From the cell containing the given text, extract its center point as [X, Y] coordinate. 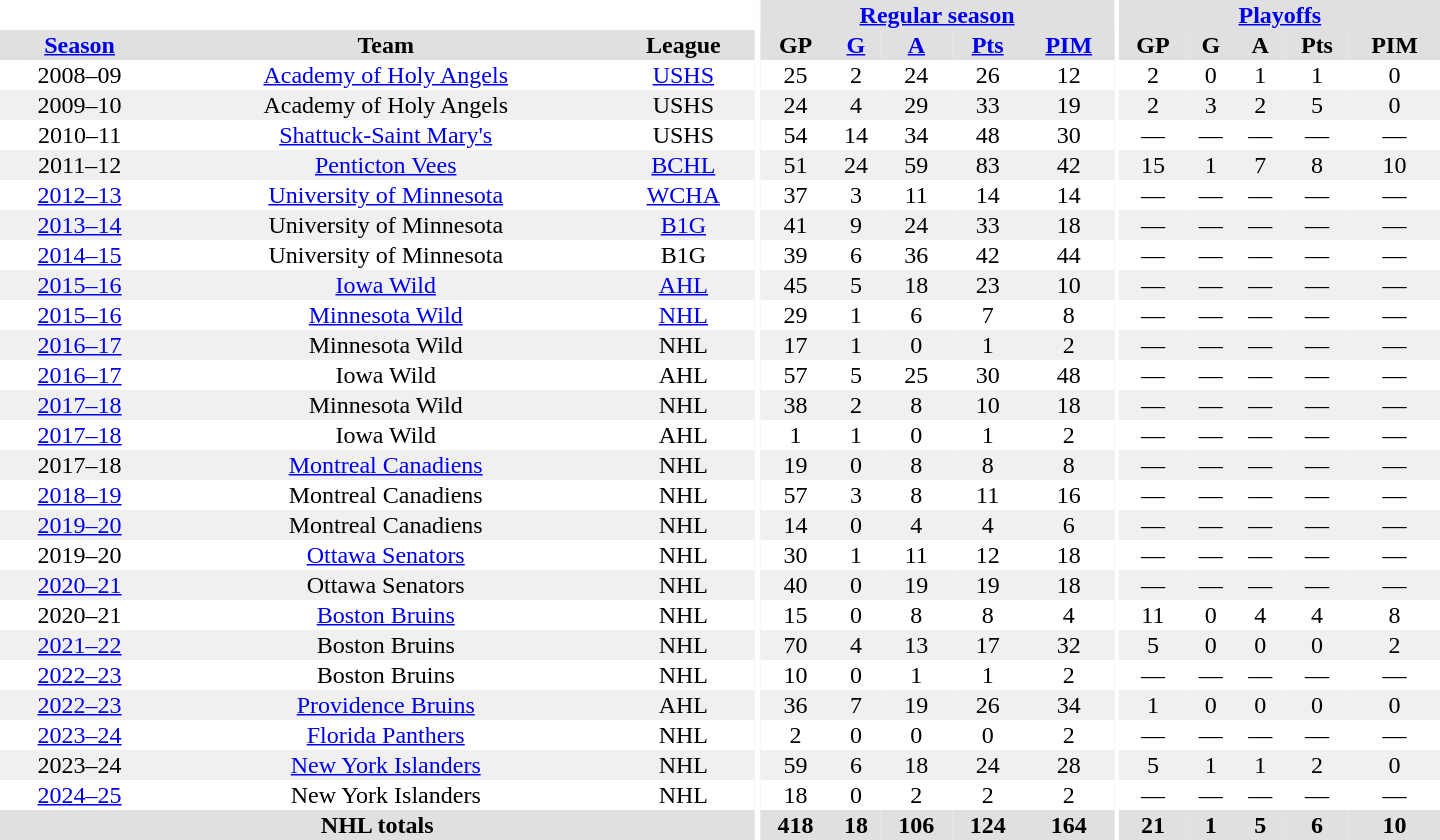
21 [1153, 825]
32 [1068, 645]
NHL totals [377, 825]
40 [796, 585]
WCHA [683, 195]
37 [796, 195]
Season [80, 45]
Providence Bruins [386, 705]
2012–13 [80, 195]
2014–15 [80, 255]
BCHL [683, 165]
9 [856, 225]
44 [1068, 255]
Penticton Vees [386, 165]
164 [1068, 825]
League [683, 45]
13 [916, 645]
38 [796, 405]
Florida Panthers [386, 735]
Team [386, 45]
418 [796, 825]
83 [988, 165]
2021–22 [80, 645]
2018–19 [80, 495]
54 [796, 135]
41 [796, 225]
2013–14 [80, 225]
2024–25 [80, 795]
Playoffs [1280, 15]
70 [796, 645]
2011–12 [80, 165]
16 [1068, 495]
2008–09 [80, 75]
106 [916, 825]
124 [988, 825]
45 [796, 285]
Regular season [937, 15]
39 [796, 255]
2010–11 [80, 135]
23 [988, 285]
51 [796, 165]
Shattuck-Saint Mary's [386, 135]
2009–10 [80, 105]
28 [1068, 765]
